Extract the [X, Y] coordinate from the center of the cell holding the provided text.  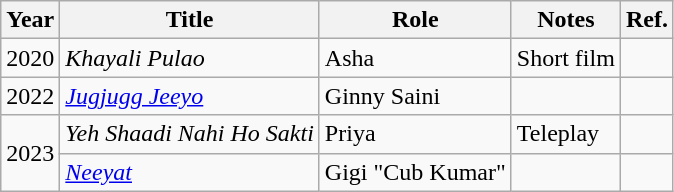
Yeh Shaadi Nahi Ho Sakti [190, 134]
Khayali Pulao [190, 58]
Jugjugg Jeeyo [190, 96]
Year [30, 20]
Role [415, 20]
2022 [30, 96]
Title [190, 20]
Short film [566, 58]
Notes [566, 20]
Asha [415, 58]
Gigi "Cub Kumar" [415, 172]
Neeyat [190, 172]
Ref. [646, 20]
Teleplay [566, 134]
Priya [415, 134]
Ginny Saini [415, 96]
2023 [30, 153]
2020 [30, 58]
